Search for the cell housing the specified text and yield its [x, y] center coordinate. 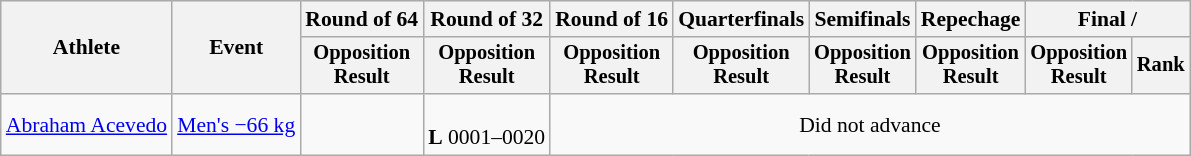
Athlete [86, 48]
Abraham Acevedo [86, 124]
Rank [1161, 66]
Did not advance [870, 124]
Round of 32 [486, 19]
Round of 64 [362, 19]
Round of 16 [612, 19]
L 0001–0020 [486, 124]
Semifinals [862, 19]
Repechage [971, 19]
Quarterfinals [741, 19]
Event [236, 48]
Final / [1107, 19]
Men's −66 kg [236, 124]
